Determine the [x, y] coordinate at the center of the cell enclosing the given text.  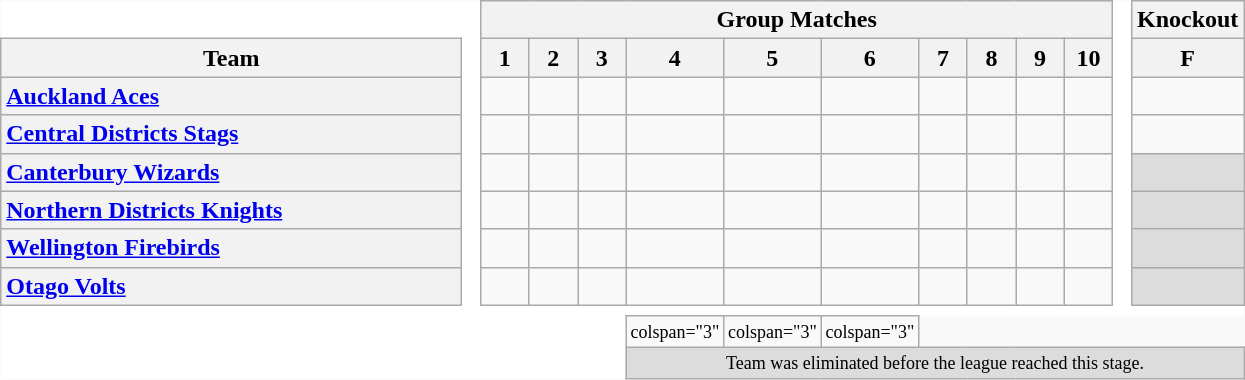
Wellington Firebirds [232, 248]
Knockout [1187, 20]
2 [554, 58]
4 [675, 58]
Northern Districts Knights [232, 210]
Canterbury Wizards [232, 172]
Auckland Aces [232, 96]
1 [504, 58]
Team [232, 58]
Team was eliminated before the league reached this stage. [935, 362]
9 [1040, 58]
10 [1088, 58]
Otago Volts [232, 286]
7 [944, 58]
5 [773, 58]
Central Districts Stags [232, 134]
6 [870, 58]
3 [602, 58]
Group Matches [796, 20]
8 [992, 58]
F [1187, 58]
